Return the [x, y] coordinate for the center point of the cell that contains the specified text.  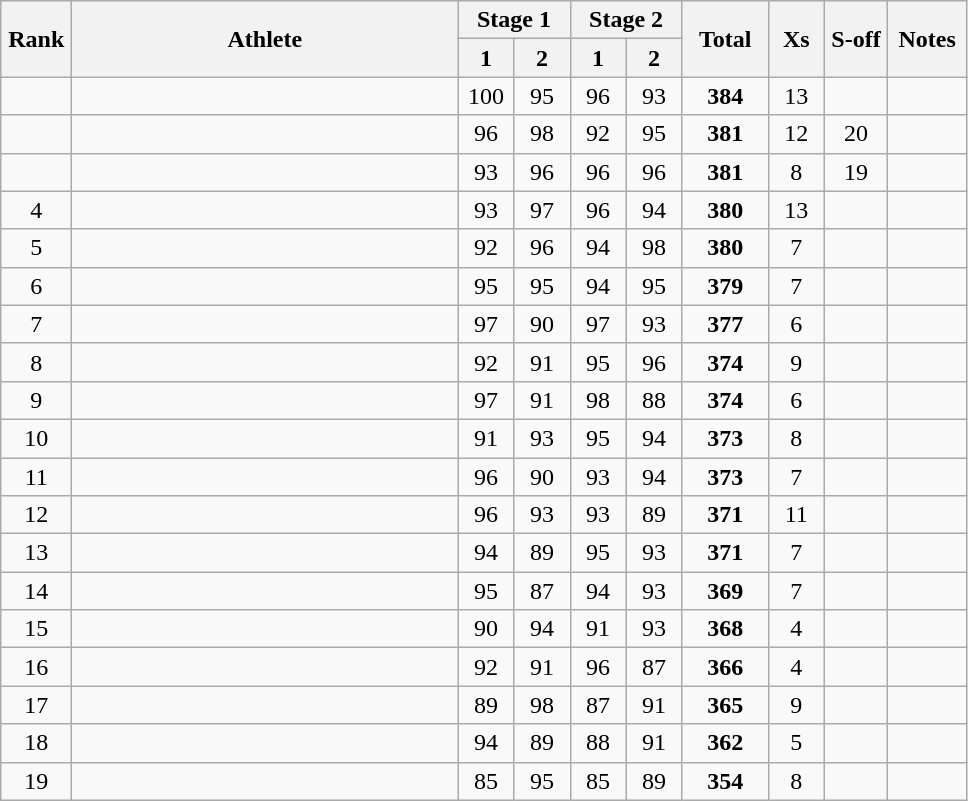
10 [36, 438]
20 [856, 134]
368 [725, 629]
Athlete [265, 39]
366 [725, 667]
379 [725, 286]
354 [725, 781]
16 [36, 667]
Xs [796, 39]
377 [725, 324]
384 [725, 96]
Notes [928, 39]
Stage 2 [626, 20]
14 [36, 591]
17 [36, 705]
369 [725, 591]
15 [36, 629]
100 [486, 96]
365 [725, 705]
18 [36, 743]
362 [725, 743]
Stage 1 [514, 20]
Total [725, 39]
Rank [36, 39]
S-off [856, 39]
